From the cell containing the given text, extract its center point as (X, Y) coordinate. 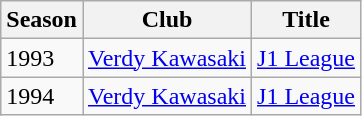
Season (42, 20)
Club (166, 20)
Title (306, 20)
1993 (42, 58)
1994 (42, 96)
